Output the (X, Y) coordinate of the center of the cell containing the given text.  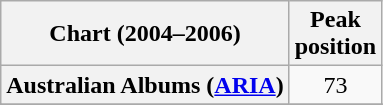
73 (335, 85)
Chart (2004–2006) (145, 34)
Australian Albums (ARIA) (145, 85)
Peakposition (335, 34)
